Extract the [X, Y] coordinate from the center of the cell holding the provided text.  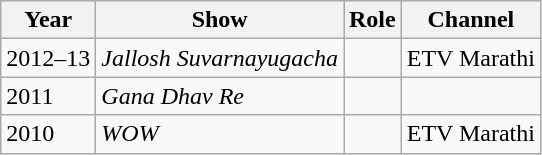
Role [373, 20]
2010 [48, 134]
WOW [220, 134]
Show [220, 20]
Channel [470, 20]
2011 [48, 96]
2012–13 [48, 58]
Jallosh Suvarnayugacha [220, 58]
Gana Dhav Re [220, 96]
Year [48, 20]
